Return the (x, y) coordinate for the center point of the cell that contains the specified text.  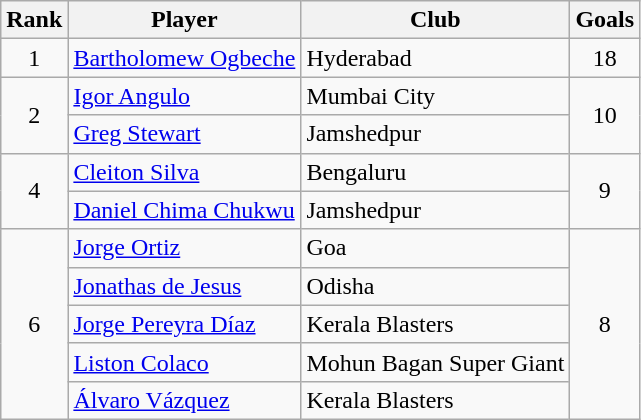
9 (605, 191)
Goals (605, 20)
Goa (436, 248)
Álvaro Vázquez (184, 400)
10 (605, 115)
Bengaluru (436, 172)
2 (34, 115)
Cleiton Silva (184, 172)
1 (34, 58)
Daniel Chima Chukwu (184, 210)
18 (605, 58)
Player (184, 20)
Liston Colaco (184, 362)
Odisha (436, 286)
Hyderabad (436, 58)
8 (605, 324)
Jonathas de Jesus (184, 286)
Bartholomew Ogbeche (184, 58)
Mumbai City (436, 96)
Mohun Bagan Super Giant (436, 362)
Igor Angulo (184, 96)
Rank (34, 20)
Greg Stewart (184, 134)
Jorge Ortiz (184, 248)
6 (34, 324)
Jorge Pereyra Díaz (184, 324)
4 (34, 191)
Club (436, 20)
